Search for the cell housing the specified text and yield its [X, Y] center coordinate. 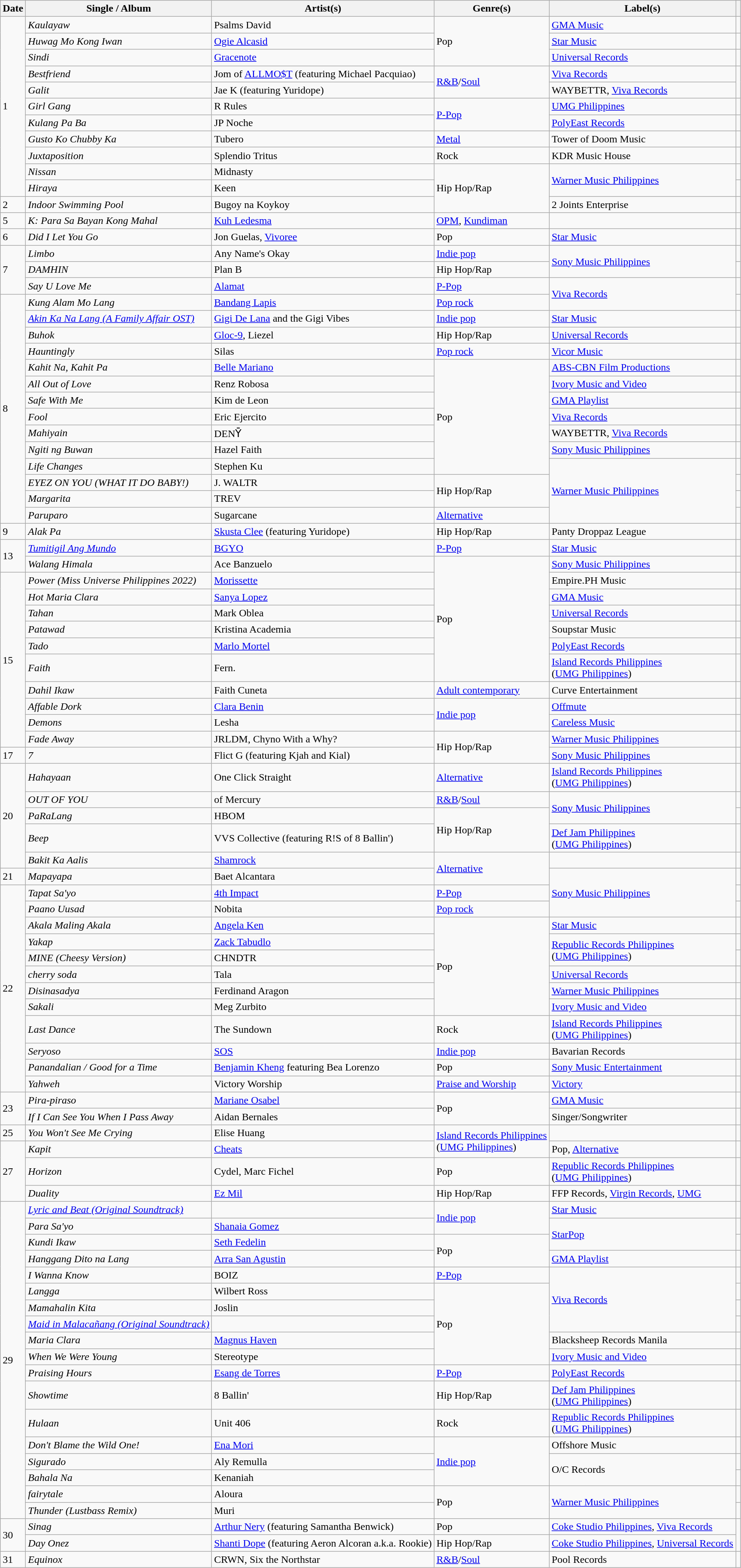
Magnus Haven [323, 1340]
Disinasadya [119, 991]
Duality [119, 1194]
Midnasty [323, 172]
Aidan Bernales [323, 1116]
9 [13, 531]
Horizon [119, 1171]
Aloura [323, 1494]
When We Were Young [119, 1357]
Sakali [119, 1007]
Renz Robosa [323, 384]
Seryoso [119, 1051]
Shanti Dope (featuring Aeron Alcoran a.k.a. Rookie) [323, 1543]
Bavarian Records [642, 1051]
Hahayaan [119, 777]
27 [13, 1171]
Hazel Faith [323, 450]
Mark Oblea [323, 613]
Ngiti ng Buwan [119, 450]
Silas [323, 351]
Tahan [119, 613]
Hulaan [119, 1423]
Baet Alcantara [323, 876]
Power (Miss Universe Philippines 2022) [119, 580]
Bugoy na Koykoy [323, 205]
Faith [119, 668]
Shamrock [323, 860]
of Mercury [323, 799]
Alak Pa [119, 531]
Bandang Lapis [323, 302]
Sigurado [119, 1461]
CHNDTR [323, 958]
Kim de Leon [323, 400]
Careless Music [642, 723]
Fool [119, 416]
MINE (Cheesy Version) [119, 958]
Vicor Music [642, 351]
Zack Tabudlo [323, 942]
Girl Gang [119, 106]
Yahweh [119, 1084]
DAMHIN [119, 270]
Tado [119, 646]
Genre(s) [492, 9]
Tubero [323, 139]
If I Can See You When I Pass Away [119, 1116]
Soupstar Music [642, 630]
Lesha [323, 723]
Benjamin Kheng featuring Bea Lorenzo [323, 1067]
BGYO [323, 548]
29 [13, 1360]
K: Para Sa Bayan Kong Mahal [119, 221]
15 [13, 660]
Mariane Osabel [323, 1100]
Arra San Agustin [323, 1259]
I Wanna Know [119, 1275]
Praising Hours [119, 1373]
Mamahalin Kita [119, 1308]
Maria Clara [119, 1340]
Meg Zurbito [323, 1007]
Ace Banzuelo [323, 564]
FFP Records, Virgin Records, UMG [642, 1194]
Gusto Ko Chubby Ka [119, 139]
Stereotype [323, 1357]
Panandalian / Good for a Time [119, 1067]
Sindi [119, 57]
HBOM [323, 816]
Metal [492, 139]
All Out of Love [119, 384]
OUT OF YOU [119, 799]
Panty Droppaz League [642, 531]
Hiraya [119, 188]
Hanggang Dito na Lang [119, 1259]
Offshore Music [642, 1445]
Nobita [323, 909]
Muri [323, 1511]
SOS [323, 1051]
Fern. [323, 668]
ABS-CBN Film Productions [642, 368]
Galit [119, 90]
PaRaLang [119, 816]
fairytale [119, 1494]
J. WALTR [323, 482]
CRWN, Six the Northstar [323, 1559]
Eric Ejercito [323, 416]
Tower of Doom Music [642, 139]
Shanaia Gomez [323, 1226]
You Won't See Me Crying [119, 1133]
Label(s) [642, 9]
Pira-piraso [119, 1100]
Yakap [119, 942]
Margarita [119, 499]
Buhok [119, 335]
Splendio Tritus [323, 155]
Affable Dork [119, 706]
One Click Straight [323, 777]
Wilbert Ross [323, 1291]
Empire.PH Music [642, 580]
Plan B [323, 270]
Thunder (Lustbass Remix) [119, 1511]
Ez Mil [323, 1194]
Victory [642, 1084]
Akala Maling Akala [119, 926]
Hauntingly [119, 351]
Keen [323, 188]
Mahiyain [119, 433]
Say U Love Me [119, 286]
Kahit Na, Kahit Pa [119, 368]
Langga [119, 1291]
Joslin [323, 1308]
Single / Album [119, 9]
EYEZ ON YOU (WHAT IT DO BABY!) [119, 482]
Kung Alam Mo Lang [119, 302]
Victory Worship [323, 1084]
31 [13, 1559]
8 [13, 409]
2 Joints Enterprise [642, 205]
Alamat [323, 286]
Paano Uusad [119, 909]
Singer/Songwriter [642, 1116]
Blacksheep Records Manila [642, 1340]
22 [13, 988]
Cydel, Marc Fichel [323, 1171]
cherry soda [119, 974]
Any Name's Okay [323, 253]
Artist(s) [323, 9]
Equinox [119, 1559]
BOIZ [323, 1275]
Esang de Torres [323, 1373]
Marlo Mortel [323, 646]
Kaulayaw [119, 25]
VVS Collective (featuring R!S of 8 Ballin') [323, 838]
Sinag [119, 1527]
Coke Studio Philippines, Viva Records [642, 1527]
Aly Remulla [323, 1461]
1 [13, 106]
Bestfriend [119, 74]
Tala [323, 974]
13 [13, 556]
Ferdinand Aragon [323, 991]
4th Impact [323, 893]
Stephen Ku [323, 466]
Tapat Sa'yo [119, 893]
21 [13, 876]
25 [13, 1133]
6 [13, 237]
Elise Huang [323, 1133]
Cheats [323, 1149]
Kenaniah [323, 1478]
Bahala Na [119, 1478]
Seth Fedelin [323, 1242]
Sugarcane [323, 515]
Psalms David [323, 25]
Morissette [323, 580]
Juxtaposition [119, 155]
Ena Mori [323, 1445]
Sanya Lopez [323, 597]
Limbo [119, 253]
Date [13, 9]
Flict G (featuring Kjah and Kial) [323, 755]
Coke Studio Philippines, Universal Records [642, 1543]
Adult contemporary [492, 690]
UMG Philippines [642, 106]
Jon Guelas, Vivoree [323, 237]
Ogie Alcasid [323, 41]
Gracenote [323, 57]
Last Dance [119, 1029]
Maid in Malacañang (Original Soundtrack) [119, 1324]
O/C Records [642, 1469]
TREV [323, 499]
Gigi De Lana and the Gigi Vibes [323, 319]
Huwag Mo Kong Iwan [119, 41]
Kulang Pa Ba [119, 123]
Kapit [119, 1149]
Pop, Alternative [642, 1149]
5 [13, 221]
Paruparo [119, 515]
Belle Mariano [323, 368]
Praise and Worship [492, 1084]
Dahil Ikaw [119, 690]
Akin Ka Na Lang (A Family Affair OST) [119, 319]
Skusta Clee (featuring Yuridope) [323, 531]
JRLDM, Chyno With a Why? [323, 739]
KDR Music House [642, 155]
23 [13, 1108]
2 [13, 205]
17 [13, 755]
Pool Records [642, 1559]
The Sundown [323, 1029]
JP Noche [323, 123]
Faith Cuneta [323, 690]
R Rules [323, 106]
Did I Let You Go [119, 237]
Bakit Ka Aalis [119, 860]
Curve Entertainment [642, 690]
Sony Music Entertainment [642, 1067]
Walang Himala [119, 564]
Indoor Swimming Pool [119, 205]
StarPop [642, 1234]
Kuh Ledesma [323, 221]
DENȲ [323, 433]
Don't Blame the Wild One! [119, 1445]
Para Sa'yo [119, 1226]
Hot Maria Clara [119, 597]
Tumitigil Ang Mundo [119, 548]
Mapayapa [119, 876]
20 [13, 816]
Fade Away [119, 739]
Patawad [119, 630]
Demons [119, 723]
Kundi Ikaw [119, 1242]
Clara Benin [323, 706]
Showtime [119, 1395]
30 [13, 1535]
OPM, Kundiman [492, 221]
Life Changes [119, 466]
Nissan [119, 172]
Gloc-9, Liezel [323, 335]
Jae K (featuring Yuridope) [323, 90]
Kristina Academia [323, 630]
Arthur Nery (featuring Samantha Benwick) [323, 1527]
Lyric and Beat (Original Soundtrack) [119, 1210]
Safe With Me [119, 400]
8 Ballin' [323, 1395]
Beep [119, 838]
Day Onez [119, 1543]
Angela Ken [323, 926]
Offmute [642, 706]
Unit 406 [323, 1423]
Jom of ALLMO$T (featuring Michael Pacquiao) [323, 74]
